Identify which cell holds the provided text, then report its [x, y] central coordinate. 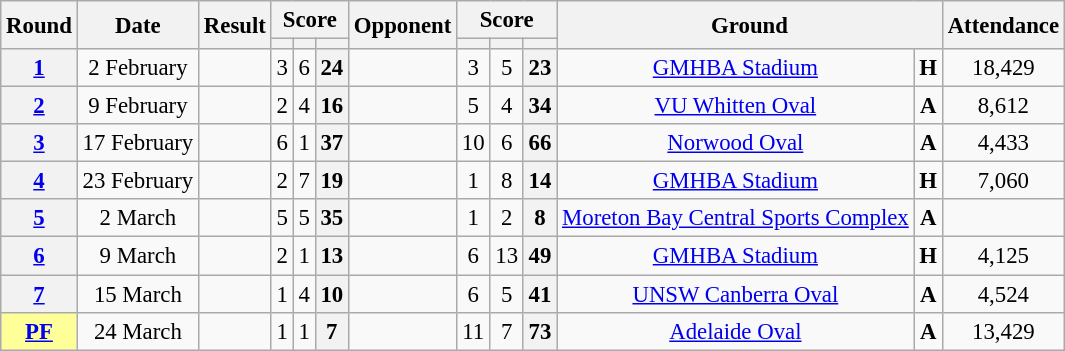
49 [540, 256]
9 March [138, 256]
13,429 [1003, 331]
PF [39, 331]
Moreton Bay Central Sports Complex [736, 219]
19 [332, 181]
24 March [138, 331]
2 February [138, 68]
73 [540, 331]
35 [332, 219]
18,429 [1003, 68]
Opponent [402, 25]
7,060 [1003, 181]
9 February [138, 106]
34 [540, 106]
14 [540, 181]
4,524 [1003, 294]
UNSW Canberra Oval [736, 294]
15 March [138, 294]
8,612 [1003, 106]
23 February [138, 181]
23 [540, 68]
Ground [750, 25]
24 [332, 68]
37 [332, 143]
VU Whitten Oval [736, 106]
4,125 [1003, 256]
Attendance [1003, 25]
16 [332, 106]
Date [138, 25]
4,433 [1003, 143]
11 [474, 331]
41 [540, 294]
17 February [138, 143]
Round [39, 25]
2 March [138, 219]
Norwood Oval [736, 143]
66 [540, 143]
Adelaide Oval [736, 331]
Result [236, 25]
